Identify which cell holds the provided text, then report its (X, Y) central coordinate. 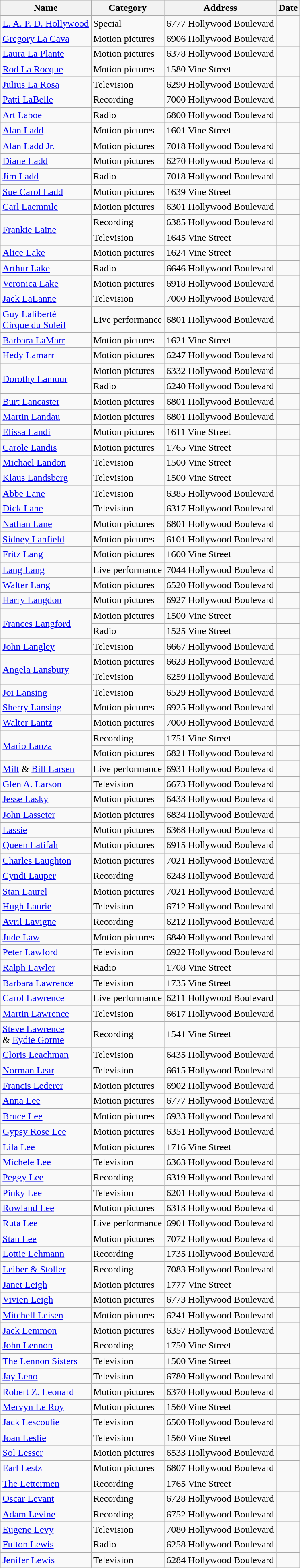
Alan Ladd Jr. (46, 146)
Alice Lake (46, 253)
6433 Hollywood Boulevard (220, 799)
Address (220, 8)
Category (127, 8)
6247 Hollywood Boulevard (220, 355)
The Lennon Sisters (46, 1361)
Jenifer Lewis (46, 1560)
1525 Vine Street (220, 631)
John Lasseter (46, 815)
Walter Lantz (46, 723)
Norman Lear (46, 1070)
Rowland Lee (46, 1208)
1580 Vine Street (220, 69)
6520 Hollywood Boulevard (220, 585)
Frances Langford (46, 623)
Jude Law (46, 937)
6780 Hollywood Boulevard (220, 1376)
6623 Hollywood Boulevard (220, 661)
Sue Carol Ladd (46, 192)
1624 Vine Street (220, 253)
Sidney Lanfield (46, 539)
Jay Leno (46, 1376)
6258 Hollywood Boulevard (220, 1545)
Oscar Levant (46, 1499)
Joi Lansing (46, 692)
6800 Hollywood Boulevard (220, 115)
6500 Hollywood Boulevard (220, 1422)
1621 Vine Street (220, 340)
Mitchell Leisen (46, 1315)
6712 Hollywood Boulevard (220, 906)
1735 Vine Street (220, 983)
Nathan Lane (46, 524)
6270 Hollywood Boulevard (220, 161)
Eugene Levy (46, 1529)
Jack Lemmon (46, 1330)
Jack LaLanne (46, 299)
6615 Hollywood Boulevard (220, 1070)
Lang Lang (46, 570)
7083 Hollywood Boulevard (220, 1269)
Carl Laemmle (46, 207)
Stan Lee (46, 1239)
6290 Hollywood Boulevard (220, 84)
Fulton Lewis (46, 1545)
Charles Laughton (46, 860)
1716 Vine Street (220, 1147)
Lila Lee (46, 1147)
Cyndi Lauper (46, 876)
6922 Hollywood Boulevard (220, 952)
6370 Hollywood Boulevard (220, 1391)
Guy LalibertéCirque du Soleil (46, 319)
Martin Landau (46, 417)
Janet Leigh (46, 1285)
Avril Lavigne (46, 922)
Robert Z. Leonard (46, 1391)
1777 Vine Street (220, 1285)
6529 Hollywood Boulevard (220, 692)
Fritz Lang (46, 554)
Laura La Plante (46, 54)
Peter Lawford (46, 952)
Milt & Bill Larsen (46, 769)
John Langley (46, 646)
6918 Hollywood Boulevard (220, 283)
Ruta Lee (46, 1223)
1601 Vine Street (220, 130)
Carole Landis (46, 447)
Carol Lawrence (46, 998)
6435 Hollywood Boulevard (220, 1055)
Burt Lancaster (46, 401)
6927 Hollywood Boulevard (220, 600)
6211 Hollywood Boulevard (220, 998)
6646 Hollywood Boulevard (220, 268)
Art Laboe (46, 115)
Julius La Rosa (46, 84)
Joan Leslie (46, 1437)
Anna Lee (46, 1101)
6313 Hollywood Boulevard (220, 1208)
Adam Levine (46, 1514)
Jesse Lasky (46, 799)
6807 Hollywood Boulevard (220, 1468)
6752 Hollywood Boulevard (220, 1514)
6378 Hollywood Boulevard (220, 54)
6259 Hollywood Boulevard (220, 677)
6533 Hollywood Boulevard (220, 1453)
6931 Hollywood Boulevard (220, 769)
Pinky Lee (46, 1193)
John Lennon (46, 1346)
Queen Latifah (46, 845)
6906 Hollywood Boulevard (220, 39)
Lottie Lehmann (46, 1254)
Bruce Lee (46, 1116)
Ralph Lawler (46, 968)
Harry Langdon (46, 600)
7044 Hollywood Boulevard (220, 570)
1541 Vine Street (220, 1034)
Stan Laurel (46, 891)
1751 Vine Street (220, 738)
6902 Hollywood Boulevard (220, 1086)
Patti LaBelle (46, 100)
6241 Hollywood Boulevard (220, 1315)
6368 Hollywood Boulevard (220, 830)
Hedy Lamarr (46, 355)
6915 Hollywood Boulevard (220, 845)
Barbara Lawrence (46, 983)
1735 Hollywood Boulevard (220, 1254)
6834 Hollywood Boulevard (220, 815)
Hugh Laurie (46, 906)
Dick Lane (46, 509)
6617 Hollywood Boulevard (220, 1014)
Arthur Lake (46, 268)
6284 Hollywood Boulevard (220, 1560)
Sherry Lansing (46, 708)
6728 Hollywood Boulevard (220, 1499)
6201 Hollywood Boulevard (220, 1193)
Michele Lee (46, 1162)
Barbara LaMarr (46, 340)
1708 Vine Street (220, 968)
7072 Hollywood Boulevard (220, 1239)
6212 Hollywood Boulevard (220, 922)
6240 Hollywood Boulevard (220, 386)
6673 Hollywood Boulevard (220, 784)
1750 Vine Street (220, 1346)
Angela Lansbury (46, 669)
Date (288, 8)
Diane Ladd (46, 161)
7080 Hollywood Boulevard (220, 1529)
6901 Hollywood Boulevard (220, 1223)
Alan Ladd (46, 130)
1645 Vine Street (220, 238)
Glen A. Larson (46, 784)
Klaus Landsberg (46, 478)
6319 Hollywood Boulevard (220, 1177)
1600 Vine Street (220, 554)
Sol Lesser (46, 1453)
6925 Hollywood Boulevard (220, 708)
Abbe Lane (46, 493)
1611 Vine Street (220, 432)
The Lettermen (46, 1484)
6357 Hollywood Boulevard (220, 1330)
6243 Hollywood Boulevard (220, 876)
6933 Hollywood Boulevard (220, 1116)
Mario Lanza (46, 746)
Gypsy Rose Lee (46, 1131)
1639 Vine Street (220, 192)
Michael Landon (46, 463)
Veronica Lake (46, 283)
6301 Hollywood Boulevard (220, 207)
Rod La Rocque (46, 69)
Frankie Laine (46, 230)
6351 Hollywood Boulevard (220, 1131)
Elissa Landi (46, 432)
Jim Ladd (46, 176)
Mervyn Le Roy (46, 1407)
Martin Lawrence (46, 1014)
Dorothy Lamour (46, 378)
6363 Hollywood Boulevard (220, 1162)
Gregory La Cava (46, 39)
6317 Hollywood Boulevard (220, 509)
Special (127, 23)
Leiber & Stoller (46, 1269)
Francis Lederer (46, 1086)
6840 Hollywood Boulevard (220, 937)
Walter Lang (46, 585)
6821 Hollywood Boulevard (220, 753)
6667 Hollywood Boulevard (220, 646)
6332 Hollywood Boulevard (220, 371)
6773 Hollywood Boulevard (220, 1300)
6101 Hollywood Boulevard (220, 539)
L. A. P. D. Hollywood (46, 23)
Peggy Lee (46, 1177)
Name (46, 8)
Lassie (46, 830)
Earl Lestz (46, 1468)
Jack Lescoulie (46, 1422)
Cloris Leachman (46, 1055)
Steve Lawrence& Eydie Gorme (46, 1034)
Vivien Leigh (46, 1300)
